Locate the cell with the specified text and output its [x, y] center coordinate. 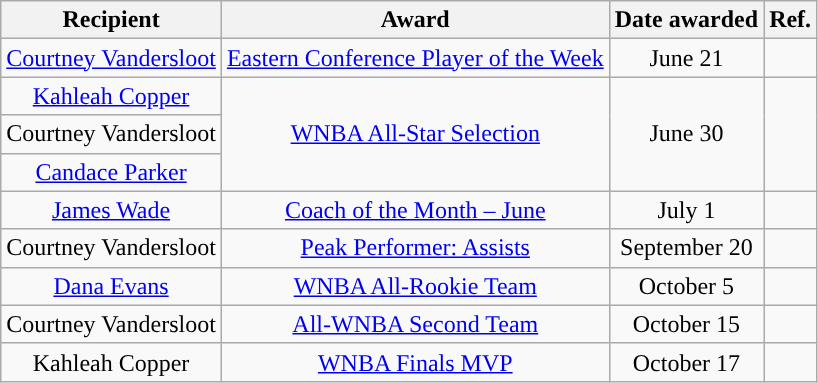
Award [415, 20]
All-WNBA Second Team [415, 324]
Peak Performer: Assists [415, 248]
October 15 [686, 324]
Recipient [112, 20]
WNBA All-Rookie Team [415, 286]
Candace Parker [112, 172]
James Wade [112, 210]
July 1 [686, 210]
Date awarded [686, 20]
October 5 [686, 286]
September 20 [686, 248]
Eastern Conference Player of the Week [415, 58]
Ref. [790, 20]
June 21 [686, 58]
June 30 [686, 134]
Dana Evans [112, 286]
WNBA All-Star Selection [415, 134]
Coach of the Month – June [415, 210]
WNBA Finals MVP [415, 362]
October 17 [686, 362]
